Capture the cell that displays the provided text and extract its (x, y) central coordinate. 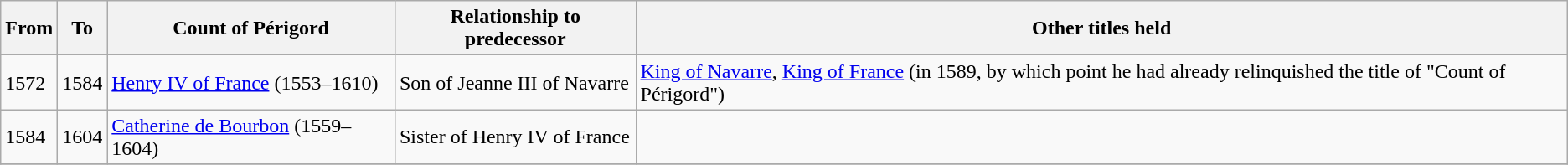
From (29, 28)
To (82, 28)
Son of Jeanne III of Navarre (515, 82)
King of Navarre, King of France (in 1589, by which point he had already relinquished the title of "Count of Périgord") (1101, 82)
Sister of Henry IV of France (515, 137)
1604 (82, 137)
Relationship to predecessor (515, 28)
Catherine de Bourbon (1559–1604) (251, 137)
1572 (29, 82)
Other titles held (1101, 28)
Count of Périgord (251, 28)
Henry IV of France (1553–1610) (251, 82)
